Extract the [X, Y] coordinate from the center of the cell holding the provided text.  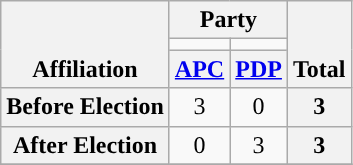
Before Election [86, 107]
Party [228, 20]
Total [319, 44]
APC [199, 69]
Affiliation [86, 44]
After Election [86, 145]
PDP [259, 69]
